Capture the cell that displays the provided text and extract its [X, Y] central coordinate. 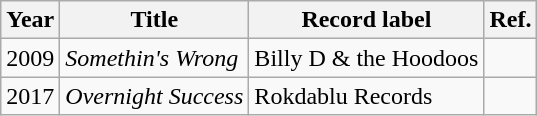
Title [154, 20]
Somethin's Wrong [154, 58]
Record label [366, 20]
2009 [30, 58]
Year [30, 20]
Billy D & the Hoodoos [366, 58]
Ref. [510, 20]
Rokdablu Records [366, 96]
Overnight Success [154, 96]
2017 [30, 96]
